Identify which cell holds the provided text, then report its [X, Y] central coordinate. 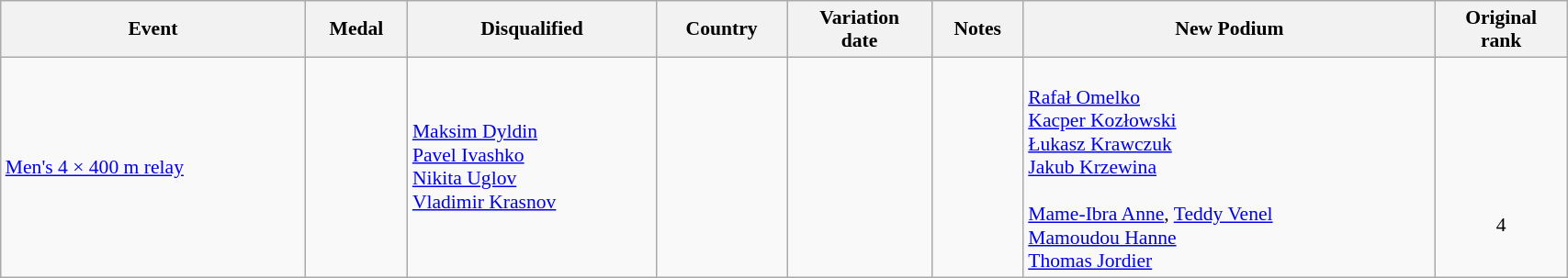
Country [722, 29]
Originalrank [1501, 29]
Rafał OmelkoKacper KozłowskiŁukasz KrawczukJakub Krzewina Mame-Ibra Anne, Teddy VenelMamoudou HanneThomas Jordier [1229, 167]
Maksim DyldinPavel IvashkoNikita UglovVladimir Krasnov [532, 167]
New Podium [1229, 29]
4 [1501, 167]
Event [152, 29]
Medal [356, 29]
Disqualified [532, 29]
Notes [977, 29]
Men's 4 × 400 m relay [152, 167]
Variation date [860, 29]
